Extract the [x, y] coordinate from the center of the cell holding the provided text.  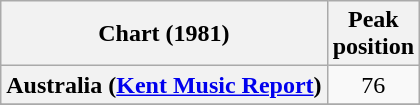
Peakposition [373, 34]
76 [373, 85]
Australia (Kent Music Report) [164, 85]
Chart (1981) [164, 34]
